Detect which cell encompasses the target text, then output its (X, Y) center coordinate. 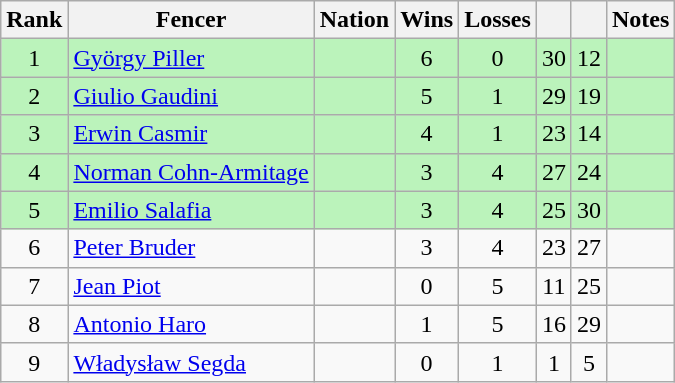
Notes (640, 20)
2 (34, 96)
24 (588, 172)
7 (34, 286)
Rank (34, 20)
Erwin Casmir (191, 134)
Antonio Haro (191, 324)
14 (588, 134)
Emilio Salafia (191, 210)
16 (554, 324)
Jean Piot (191, 286)
12 (588, 58)
Peter Bruder (191, 248)
19 (588, 96)
8 (34, 324)
Losses (498, 20)
Nation (354, 20)
Norman Cohn-Armitage (191, 172)
Fencer (191, 20)
Wins (427, 20)
György Piller (191, 58)
9 (34, 362)
11 (554, 286)
Giulio Gaudini (191, 96)
Władysław Segda (191, 362)
